Return the [x, y] coordinate for the center point of the cell that contains the specified text.  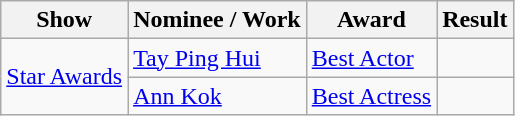
Award [371, 20]
Tay Ping Hui [218, 58]
Result [475, 20]
Ann Kok [218, 96]
Best Actor [371, 58]
Star Awards [64, 77]
Show [64, 20]
Nominee / Work [218, 20]
Best Actress [371, 96]
